Capture the cell that displays the provided text and extract its (X, Y) central coordinate. 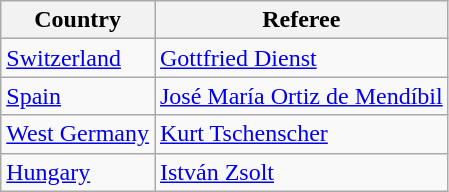
Kurt Tschenscher (301, 134)
Switzerland (78, 58)
Referee (301, 20)
István Zsolt (301, 172)
Country (78, 20)
José María Ortiz de Mendíbil (301, 96)
West Germany (78, 134)
Spain (78, 96)
Gottfried Dienst (301, 58)
Hungary (78, 172)
